Determine the [x, y] coordinate at the center of the cell enclosing the given text.  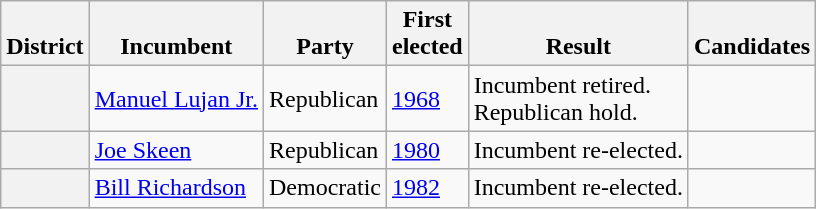
1980 [427, 150]
Democratic [324, 188]
Bill Richardson [176, 188]
Manuel Lujan Jr. [176, 98]
Party [324, 34]
Result [578, 34]
District [45, 34]
Incumbent retired.Republican hold. [578, 98]
Incumbent [176, 34]
Candidates [752, 34]
Firstelected [427, 34]
1968 [427, 98]
Joe Skeen [176, 150]
1982 [427, 188]
